Return [x, y] of the center of cell containing provided text 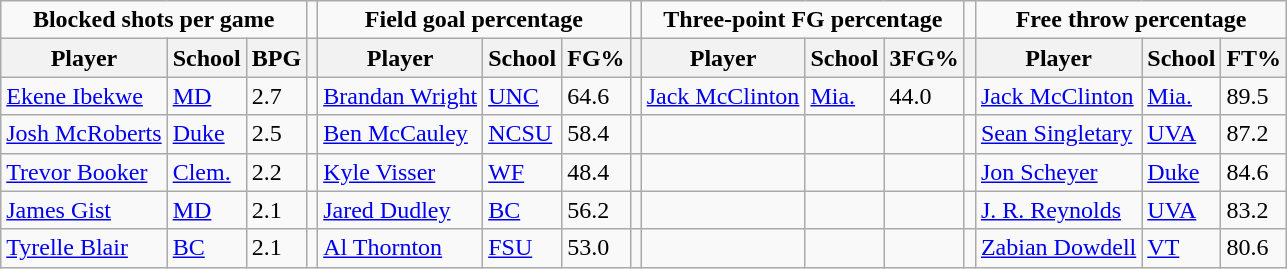
2.5 [276, 134]
J. R. Reynolds [1058, 210]
FT% [1254, 58]
44.0 [924, 96]
Zabian Dowdell [1058, 248]
Jared Dudley [400, 210]
83.2 [1254, 210]
3FG% [924, 58]
Field goal percentage [474, 20]
James Gist [84, 210]
Blocked shots per game [154, 20]
FG% [596, 58]
VT [1182, 248]
BPG [276, 58]
56.2 [596, 210]
48.4 [596, 172]
Al Thornton [400, 248]
Ekene Ibekwe [84, 96]
80.6 [1254, 248]
Ben McCauley [400, 134]
Jon Scheyer [1058, 172]
Free throw percentage [1130, 20]
2.7 [276, 96]
Tyrelle Blair [84, 248]
89.5 [1254, 96]
58.4 [596, 134]
Brandan Wright [400, 96]
FSU [522, 248]
87.2 [1254, 134]
Three-point FG percentage [802, 20]
2.2 [276, 172]
NCSU [522, 134]
53.0 [596, 248]
Clem. [206, 172]
Josh McRoberts [84, 134]
WF [522, 172]
Kyle Visser [400, 172]
Sean Singletary [1058, 134]
UNC [522, 96]
Trevor Booker [84, 172]
84.6 [1254, 172]
64.6 [596, 96]
